Detect which cell encompasses the target text, then output its (x, y) center coordinate. 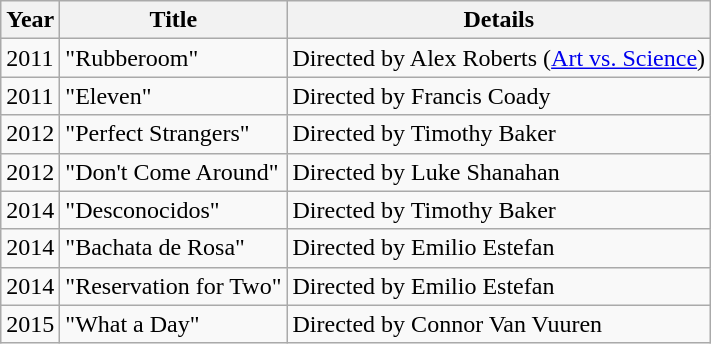
"Don't Come Around" (174, 172)
Directed by Francis Coady (499, 96)
2015 (30, 324)
Title (174, 20)
Directed by Connor Van Vuuren (499, 324)
Directed by Luke Shanahan (499, 172)
"Eleven" (174, 96)
Details (499, 20)
"Bachata de Rosa" (174, 248)
"Perfect Strangers" (174, 134)
Year (30, 20)
"Reservation for Two" (174, 286)
"Desconocidos" (174, 210)
Directed by Alex Roberts (Art vs. Science) (499, 58)
"Rubberoom" (174, 58)
"What a Day" (174, 324)
